Detect which cell encompasses the target text, then output its [x, y] center coordinate. 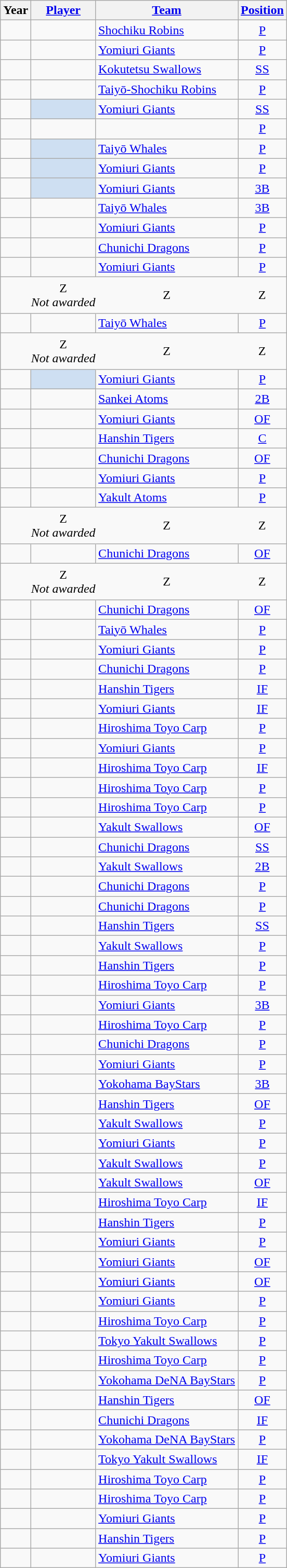
Shochiku Robins [167, 30]
Year [16, 10]
C [263, 439]
Taiyō-Shochiku Robins [167, 89]
Team [167, 10]
Yakult Atoms [167, 498]
Sankei Atoms [167, 399]
Yokohama BayStars [167, 1084]
Kokutetsu Swallows [167, 70]
Player [63, 10]
Position [263, 10]
